Output the [X, Y] coordinate of the center of the cell containing the given text.  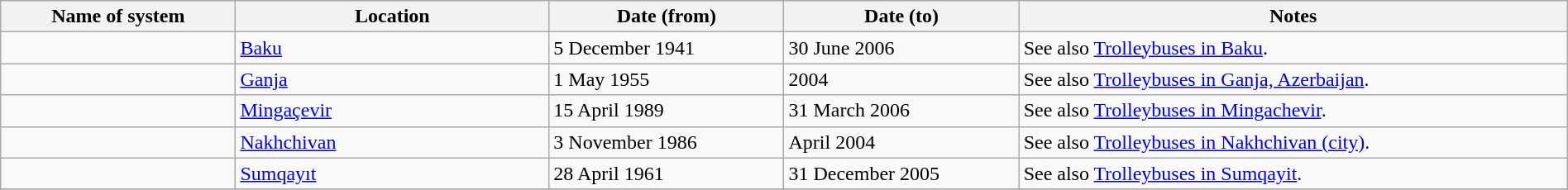
5 December 1941 [667, 48]
28 April 1961 [667, 173]
See also Trolleybuses in Sumqayit. [1293, 173]
3 November 1986 [667, 142]
31 March 2006 [901, 111]
Baku [392, 48]
Date (from) [667, 17]
Notes [1293, 17]
Date (to) [901, 17]
See also Trolleybuses in Nakhchivan (city). [1293, 142]
Mingaçevir [392, 111]
15 April 1989 [667, 111]
Ganja [392, 79]
31 December 2005 [901, 173]
See also Trolleybuses in Ganja, Azerbaijan. [1293, 79]
Sumqayıt [392, 173]
See also Trolleybuses in Mingachevir. [1293, 111]
April 2004 [901, 142]
2004 [901, 79]
30 June 2006 [901, 48]
Nakhchivan [392, 142]
Name of system [118, 17]
1 May 1955 [667, 79]
See also Trolleybuses in Baku. [1293, 48]
Location [392, 17]
